Detect which cell encompasses the target text, then output its (x, y) center coordinate. 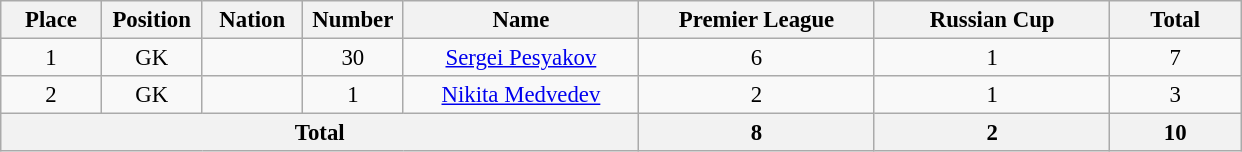
Sergei Pesyakov (521, 58)
Nation (252, 20)
Place (52, 20)
30 (354, 58)
7 (1176, 58)
10 (1176, 133)
Name (521, 20)
Number (354, 20)
3 (1176, 95)
Russian Cup (992, 20)
Position (152, 20)
8 (757, 133)
Nikita Medvedev (521, 95)
Premier League (757, 20)
6 (757, 58)
